Search for the cell housing the specified text and yield its (X, Y) center coordinate. 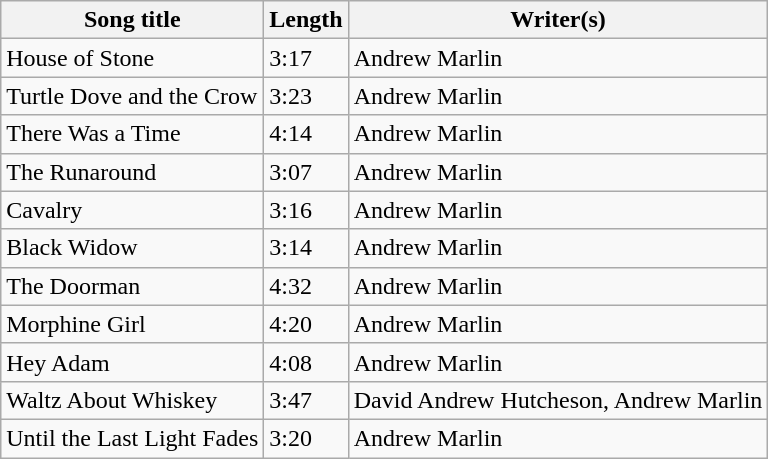
Black Widow (132, 248)
Song title (132, 20)
Until the Last Light Fades (132, 438)
3:17 (306, 58)
3:20 (306, 438)
4:32 (306, 286)
Turtle Dove and the Crow (132, 96)
The Doorman (132, 286)
3:16 (306, 210)
Waltz About Whiskey (132, 400)
David Andrew Hutcheson, Andrew Marlin (558, 400)
Hey Adam (132, 362)
There Was a Time (132, 134)
Writer(s) (558, 20)
4:08 (306, 362)
House of Stone (132, 58)
3:47 (306, 400)
3:14 (306, 248)
Length (306, 20)
Morphine Girl (132, 324)
3:23 (306, 96)
The Runaround (132, 172)
Cavalry (132, 210)
4:20 (306, 324)
4:14 (306, 134)
3:07 (306, 172)
